Identify which cell holds the provided text, then report its [x, y] central coordinate. 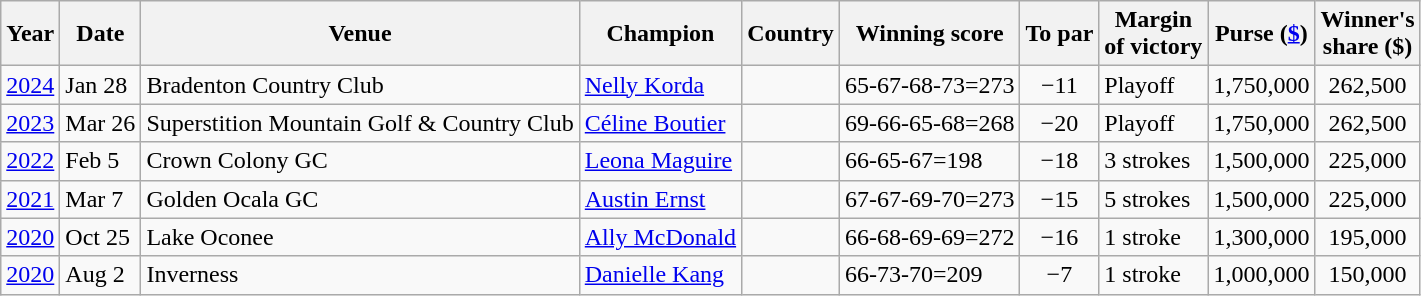
−20 [1060, 123]
−11 [1060, 85]
Leona Maguire [660, 161]
Danielle Kang [660, 275]
2024 [30, 85]
Bradenton Country Club [360, 85]
−16 [1060, 237]
65-67-68-73=273 [930, 85]
Crown Colony GC [360, 161]
Purse ($) [1262, 34]
Mar 7 [100, 199]
2021 [30, 199]
−7 [1060, 275]
3 strokes [1154, 161]
Nelly Korda [660, 85]
Venue [360, 34]
Marginof victory [1154, 34]
67-67-69-70=273 [930, 199]
Austin Ernst [660, 199]
2022 [30, 161]
−15 [1060, 199]
Date [100, 34]
Lake Oconee [360, 237]
Golden Ocala GC [360, 199]
1,000,000 [1262, 275]
Country [791, 34]
Céline Boutier [660, 123]
66-68-69-69=272 [930, 237]
150,000 [1368, 275]
Superstition Mountain Golf & Country Club [360, 123]
Oct 25 [100, 237]
66-73-70=209 [930, 275]
Mar 26 [100, 123]
Inverness [360, 275]
5 strokes [1154, 199]
Year [30, 34]
Ally McDonald [660, 237]
Aug 2 [100, 275]
−18 [1060, 161]
Winner'sshare ($) [1368, 34]
66-65-67=198 [930, 161]
Jan 28 [100, 85]
69-66-65-68=268 [930, 123]
2023 [30, 123]
To par [1060, 34]
195,000 [1368, 237]
Winning score [930, 34]
1,300,000 [1262, 237]
Feb 5 [100, 161]
Champion [660, 34]
